Pinpoint the cell where the given text exists, returning its (x, y) midpoint coordinate. 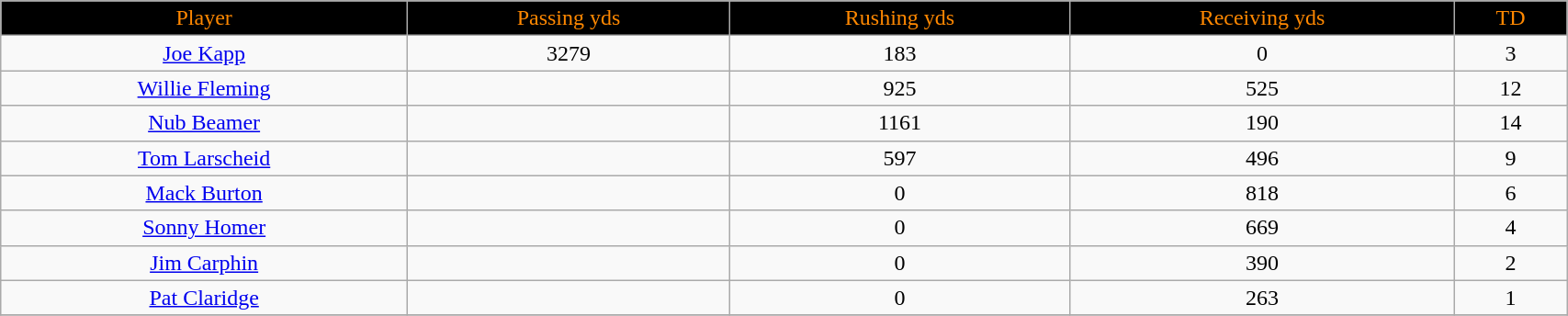
Sonny Homer (204, 228)
1 (1510, 298)
12 (1510, 88)
6 (1510, 193)
14 (1510, 123)
818 (1262, 193)
Rushing yds (900, 18)
Player (204, 18)
Pat Claridge (204, 298)
3279 (570, 53)
Mack Burton (204, 193)
263 (1262, 298)
597 (900, 158)
Joe Kapp (204, 53)
496 (1262, 158)
390 (1262, 263)
3 (1510, 53)
925 (900, 88)
9 (1510, 158)
Willie Fleming (204, 88)
669 (1262, 228)
Jim Carphin (204, 263)
4 (1510, 228)
183 (900, 53)
1161 (900, 123)
2 (1510, 263)
Nub Beamer (204, 123)
190 (1262, 123)
Passing yds (570, 18)
TD (1510, 18)
525 (1262, 88)
Tom Larscheid (204, 158)
Receiving yds (1262, 18)
